Determine the (X, Y) coordinate at the center of the cell enclosing the given text.  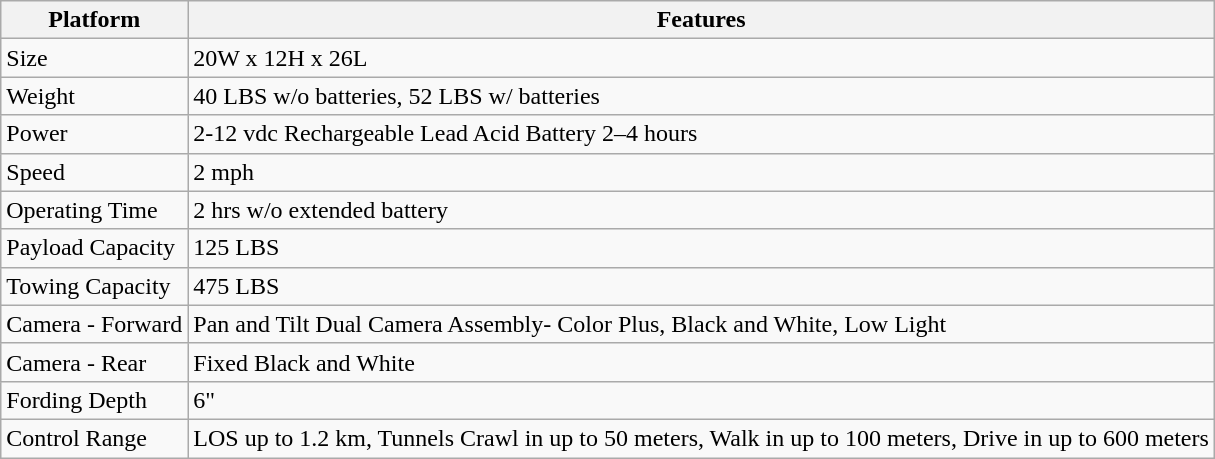
Platform (94, 20)
2 mph (702, 172)
2-12 vdc Rechargeable Lead Acid Battery 2–4 hours (702, 134)
6" (702, 400)
Camera - Rear (94, 362)
Power (94, 134)
Features (702, 20)
125 LBS (702, 248)
20W x 12H x 26L (702, 58)
40 LBS w/o batteries, 52 LBS w/ batteries (702, 96)
Camera - Forward (94, 324)
Towing Capacity (94, 286)
Speed (94, 172)
Pan and Tilt Dual Camera Assembly- Color Plus, Black and White, Low Light (702, 324)
2 hrs w/o extended battery (702, 210)
Fixed Black and White (702, 362)
Weight (94, 96)
Operating Time (94, 210)
LOS up to 1.2 km, Tunnels Crawl in up to 50 meters, Walk in up to 100 meters, Drive in up to 600 meters (702, 438)
Control Range (94, 438)
475 LBS (702, 286)
Size (94, 58)
Fording Depth (94, 400)
Payload Capacity (94, 248)
